Pinpoint the cell where the given text exists, returning its (x, y) midpoint coordinate. 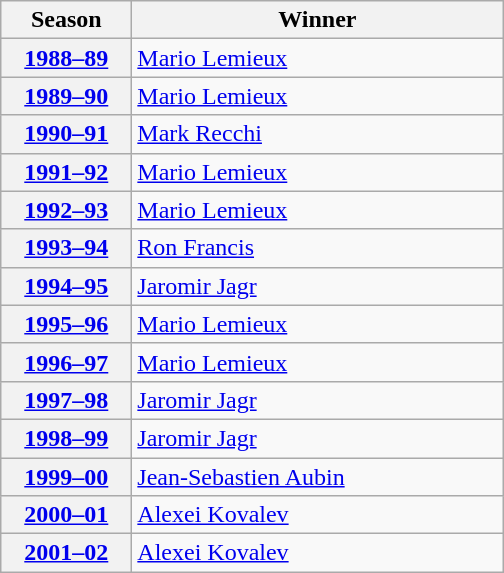
1989–90 (66, 96)
1991–92 (66, 172)
Mark Recchi (318, 134)
Jean-Sebastien Aubin (318, 477)
1997–98 (66, 400)
Season (66, 20)
2000–01 (66, 515)
1988–89 (66, 58)
1990–91 (66, 134)
1995–96 (66, 324)
1992–93 (66, 210)
Winner (318, 20)
2001–02 (66, 553)
1993–94 (66, 248)
1996–97 (66, 362)
1998–99 (66, 438)
1994–95 (66, 286)
1999–00 (66, 477)
Ron Francis (318, 248)
